For the text-containing cell, return its midpoint in (X, Y) coordinate format. 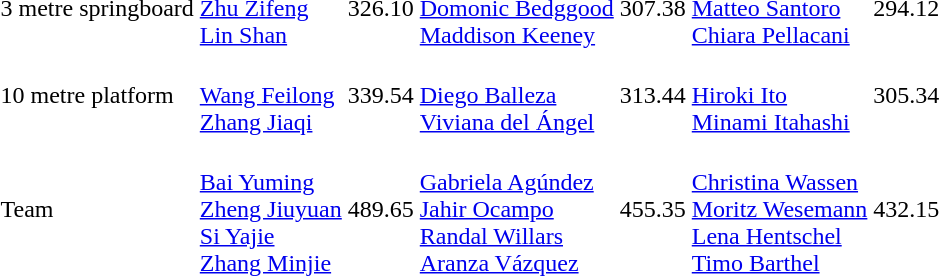
Diego BallezaViviana del Ángel (516, 95)
313.44 (652, 95)
Hiroki ItoMinami Itahashi (780, 95)
339.54 (380, 95)
Wang FeilongZhang Jiaqi (270, 95)
